Return [X, Y] of the center of cell containing provided text 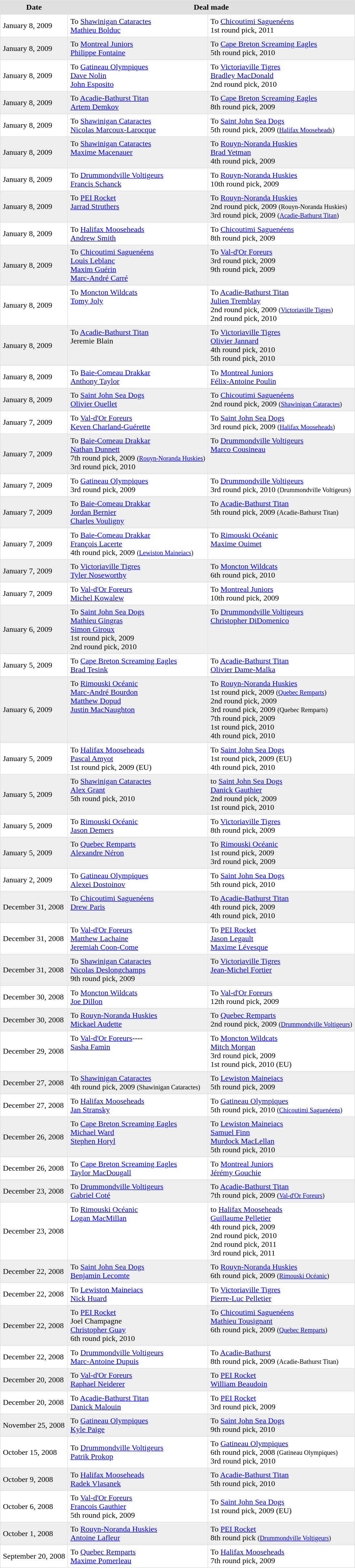
To Rouyn-Noranda HuskiesBrad Yetman4th round pick, 2009 [281, 153]
To Val-d'Or Foreurs3rd round pick, 20099th round pick, 2009 [281, 265]
To Chicoutimi SaguenéensLouis LeblancMaxim GuérinMarc-André Carré [138, 265]
To Moncton WildcatsTomy Joly [138, 305]
To Acadie-Bathurst TitanArtem Demkov [138, 103]
To Val-d'Or ForeursMichel Kowalew [138, 593]
January 2, 2009 [34, 880]
To Cape Breton Screaming EaglesBrad Tesink [138, 665]
To Saint John Sea DogsMathieu GingrasSimon Giroux1st round pick, 20092nd round pick, 2010 [138, 630]
To Montreal JuniorsJérémy Gouchie [281, 1168]
To Gatineau OlympiquesKyle Paige [138, 1425]
December 29, 2008 [34, 1051]
To PEI RocketJason LegaultMaxime Lévesque [281, 938]
to Saint John Sea DogsDanick Gauthier2nd round pick, 20091st round pick, 2010 [281, 794]
To Rouyn-Noranda HuskiesAntoine Lafleur [138, 1533]
To Moncton WildcatsMitch Morgan3rd round pick, 20091st round pick, 2010 (EU) [281, 1051]
To Saint John Sea DogsBenjamin Lecomte [138, 1271]
To Halifax MooseheadsPascal Amyot1st round pick, 2009 (EU) [138, 759]
To Shawinigan Cataractes4th round pick, 2009 (Shawinigan Cataractes) [138, 1083]
To Halifax MooseheadsRadek Vlasanek [138, 1479]
To Chicoutimi Saguenéens1st round pick, 2011 [281, 25]
To Cape Breton Screaming EaglesTaylor MacDougall [138, 1168]
To Saint John Sea Dogs5th round pick, 2010 [281, 880]
To Val-d'Or ForeursRaphael Neiderer [138, 1380]
To Saint John Sea Dogs1st round pick, 2009 (EU) [281, 1506]
To Moncton WildcatsJoe Dillon [138, 997]
To Gatineau Olympiques5th round pick, 2010 (Chicoutimi Saguenéens) [281, 1105]
To Rouyn-Noranda HuskiesMickael Audette [138, 1020]
To Val-d'Or ForeursMatthew LachaineJeremiah Coon-Come [138, 938]
To Drummondville Voltigeurs3rd round pick, 2010 (Drummondville Voltigeurs) [281, 485]
To Saint John Sea Dogs1st round pick, 2009 (EU)4th round pick, 2010 [281, 759]
To Acadie-Bathurst TitanJeremie Blain [138, 345]
To Montreal JuniorsFélix-Antoine Poulin [281, 377]
To PEI RocketWilliam Beaudoin [281, 1380]
To Val-d'Or ForeursFrancois Gauthier5th round pick, 2009 [138, 1506]
To Shawinigan CataractesNicolas Deslongchamps9th round pick, 2009 [138, 970]
To Saint John Sea Dogs5th round pick, 2009 (Halifax Mooseheads) [281, 125]
November 25, 2008 [34, 1425]
To Rouyn-Noranda Huskies2nd round pick, 2009 (Rouyn-Noranda Huskies)3rd round pick, 2009 (Acadie-Bathurst Titan) [281, 207]
To Saint John Sea Dogs3rd round pick, 2009 (Halifax Mooseheads) [281, 422]
To Chicoutimi Saguenéens2nd round pick, 2009 (Shawinigan Cataractes) [281, 400]
To Chicoutimi SaguenéensDrew Paris [138, 907]
To Chicoutimi Saguenéens8th round pick, 2009 [281, 233]
To Victoriaville TigresJean-Michel Fortier [281, 970]
To Gatineau OlympiquesAlexei Dostoinov [138, 880]
To Gatineau OlympiquesDave NolinJohn Esposito [138, 75]
To Rimouski OcéanicMaxime Ouimet [281, 544]
To PEI RocketJarrad Struthers [138, 207]
October 9, 2008 [34, 1479]
October 1, 2008 [34, 1533]
To Cape Breton Screaming Eagles8th round pick, 2009 [281, 103]
To Drummondville VoltigeursMarco Cousineau [281, 454]
To Baie-Comeau DrakkarFrançois Lacerte4th round pick, 2009 (Lewiston Maineiacs) [138, 544]
To Val-d'Or ForeursKeven Charland-Guérette [138, 422]
To Drummondville VoltigeursFrancis Schanck [138, 179]
To Halifax Mooseheads7th round pick, 2009 [281, 1556]
To PEI Rocket8th round pick (Drummondville Voltigeurs) [281, 1533]
To Lewiston MaineiacsSamuel FinnMurdock MacLellan5th round pick, 2010 [281, 1137]
To Baie-Comeau DrakkarAnthony Taylor [138, 377]
To Val-d'Or Foreurs----Sasha Famin [138, 1051]
To Quebec RempartsAlexandre Néron [138, 853]
To Acadie-Bathurst Titan5th round pick, 2009 (Acadie-Bathurst Titan) [281, 512]
To Victoriaville TigresBradley MacDonald2nd round pick, 2010 [281, 75]
To Acadie-Bathurst Titan7th round pick, 2009 (Val-d'Or Foreurs) [281, 1191]
To Shawinigan CataractesMaxime Macenauer [138, 153]
To Shawinigan CataractesNicolas Marcoux-Larocque [138, 125]
To Acadie-Bathurst TitanJulien Tremblay2nd round pick, 2009 (Victoriaville Tigres)2nd round pick, 2010 [281, 305]
To Shawinigan CataractesMathieu Bolduc [138, 25]
To Val-d'Or Foreurs12th round pick, 2009 [281, 997]
Date [34, 7]
To Baie-Comeau DrakkarJordan BernierCharles Vouligny [138, 512]
To Acadie-Bathurst TitanDanick Malouin [138, 1402]
To Rimouski OcéanicLogan MacMillan [138, 1231]
To Acadie-Bathurst TitanOlivier Dame-Malka [281, 665]
To Drummondville VoltigeursGabriel Coté [138, 1191]
To Quebec Remparts2nd round pick, 2009 (Drummondville Voltigeurs) [281, 1020]
To Cape Breton Screaming EaglesMichael WardStephen Horyl [138, 1137]
To Acadie-Bathurst Titan4th round pick, 20094th round pick, 2010 [281, 907]
To Chicoutimi SaguenéensMathieu Tousignant6th round pick, 2009 (Quebec Remparts) [281, 1325]
October 15, 2008 [34, 1452]
To Victoriaville TigresOlivier Jannard4th round pick, 20105th round pick, 2010 [281, 345]
To Rimouski OcéanicJason Demers [138, 826]
To Gatineau Olympiques3rd round pick, 2009 [138, 485]
To Baie-Comeau DrakkarNathan Dunnett7th round pick, 2009 (Rouyn-Noranda Huskies)3rd round pick, 2010 [138, 454]
September 20, 2008 [34, 1556]
To Victoriaville TigresPierre-Luc Pelletier [281, 1294]
To PEI RocketJoel ChampagneChristopher Guay6th round pick, 2010 [138, 1325]
To Drummondville VoltigeursChristopher DiDomenico [281, 630]
To Rouyn-Noranda Huskies10th round pick, 2009 [281, 179]
To Victoriaville TigresTyler Noseworthy [138, 571]
To Quebec RempartsMaxime Pomerleau [138, 1556]
To Rimouski OcéanicMarc-André BourdonMatthew DopudJustin MacNaughton [138, 710]
To Victoriaville Tigres8th round pick, 2009 [281, 826]
To Acadie-Bathurst8th round pick, 2009 (Acadie-Bathurst Titan) [281, 1357]
To Rouyn-Noranda Huskies6th round pick, 2009 (Rimouski Océanic) [281, 1271]
To Shawinigan CataractesAlex Grant5th round pick, 2010 [138, 794]
To Halifax MooseheadsAndrew Smith [138, 233]
Deal made [211, 7]
To Saint John Sea DogsOlivier Ouellet [138, 400]
To Gatineau Olympiques6th round pick, 2008 (Gatineau Olympiques)3rd round pick, 2010 [281, 1452]
To Montreal Juniors10th round pick, 2009 [281, 593]
To Cape Breton Screaming Eagles5th round pick, 2010 [281, 48]
October 6, 2008 [34, 1506]
To Lewiston Maineiacs5th round pick, 2009 [281, 1083]
To Halifax MooseheadsJan Stransky [138, 1105]
To Drummondville VoltigeursPatrik Prokop [138, 1452]
To Saint John Sea Dogs9th round pick, 2010 [281, 1425]
to Halifax MooseheadsGuillaume Pelletier4th round pick, 20092nd round pick, 20102nd round pick, 20113rd round pick, 2011 [281, 1231]
To Lewiston MaineiacsNick Huard [138, 1294]
To PEI Rocket3rd round pick, 2009 [281, 1402]
To Moncton Wildcats6th round pick, 2010 [281, 571]
To Acadie-Bathurst Titan5th round pick, 2010 [281, 1479]
To Rimouski Océanic1st round pick, 20093rd round pick, 2009 [281, 853]
To Montreal JuniorsPhilippe Fontaine [138, 48]
To Drummondville VoltigeursMarc-Antoine Dupuis [138, 1357]
